Return the (x, y) coordinate for the center point of the cell that contains the specified text.  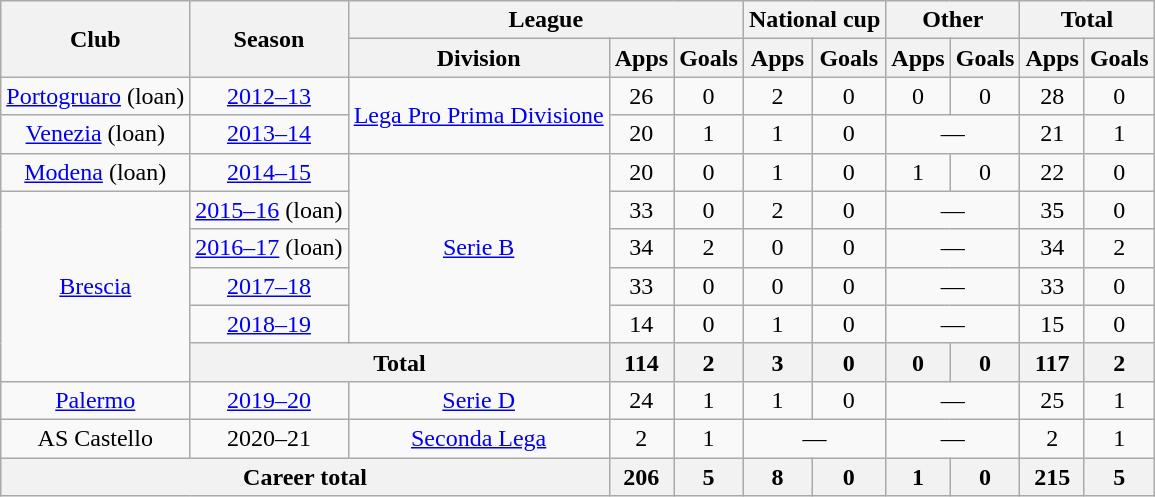
3 (777, 362)
2013–14 (269, 134)
2018–19 (269, 324)
2014–15 (269, 172)
Serie B (478, 248)
Seconda Lega (478, 438)
14 (641, 324)
Division (478, 58)
2020–21 (269, 438)
Career total (305, 477)
114 (641, 362)
28 (1052, 96)
8 (777, 477)
Venezia (loan) (96, 134)
Palermo (96, 400)
AS Castello (96, 438)
Portogruaro (loan) (96, 96)
Season (269, 39)
2017–18 (269, 286)
Modena (loan) (96, 172)
National cup (814, 20)
206 (641, 477)
Other (953, 20)
21 (1052, 134)
2019–20 (269, 400)
Brescia (96, 286)
League (546, 20)
2016–17 (loan) (269, 248)
26 (641, 96)
Serie D (478, 400)
2015–16 (loan) (269, 210)
35 (1052, 210)
24 (641, 400)
215 (1052, 477)
117 (1052, 362)
25 (1052, 400)
15 (1052, 324)
2012–13 (269, 96)
22 (1052, 172)
Lega Pro Prima Divisione (478, 115)
Club (96, 39)
